Determine the (x, y) coordinate at the center of the cell enclosing the given text.  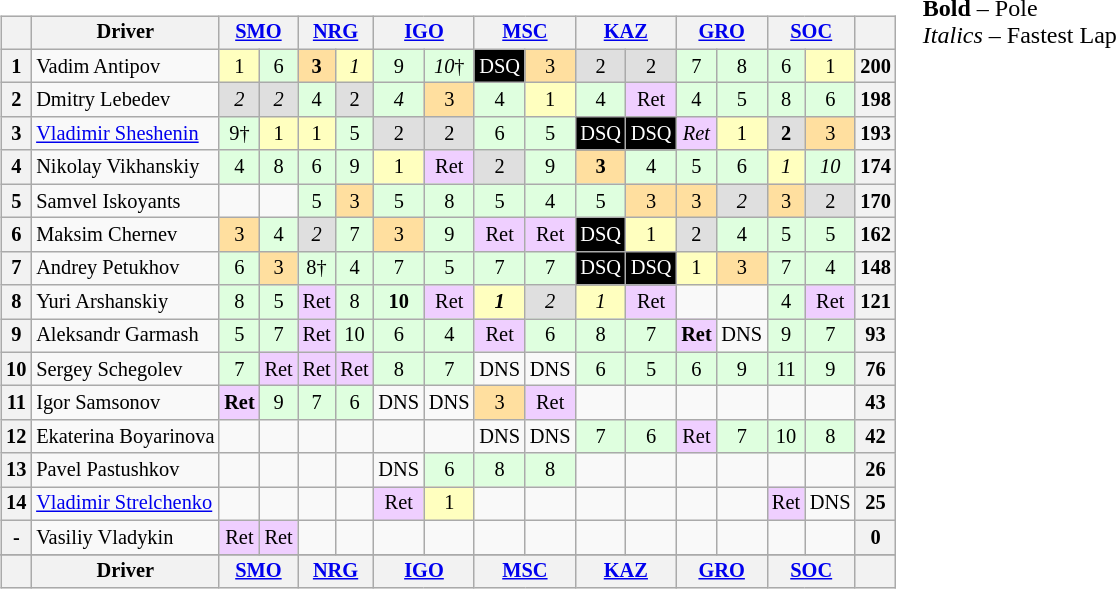
76 (875, 369)
42 (875, 437)
93 (875, 336)
Sergey Schegolev (125, 369)
Pavel Pastushkov (125, 470)
148 (875, 268)
43 (875, 403)
193 (875, 134)
13 (16, 470)
Yuri Arshanskiy (125, 302)
170 (875, 201)
10† (449, 66)
Vladimir Sheshenin (125, 134)
Nikolay Vikhanskiy (125, 167)
14 (16, 504)
Vasiliy Vladykin (125, 537)
Aleksandr Garmash (125, 336)
9† (239, 134)
121 (875, 302)
- (16, 537)
Igor Samsonov (125, 403)
Samvel Iskoyants (125, 201)
8† (317, 268)
200 (875, 66)
Ekaterina Boyarinova (125, 437)
Dmitry Lebedev (125, 100)
174 (875, 167)
Andrey Petukhov (125, 268)
Maksim Chernev (125, 235)
26 (875, 470)
25 (875, 504)
12 (16, 437)
Vladimir Strelchenko (125, 504)
Vadim Antipov (125, 66)
162 (875, 235)
0 (875, 537)
198 (875, 100)
